Output the [X, Y] coordinate of the center of the cell containing the given text.  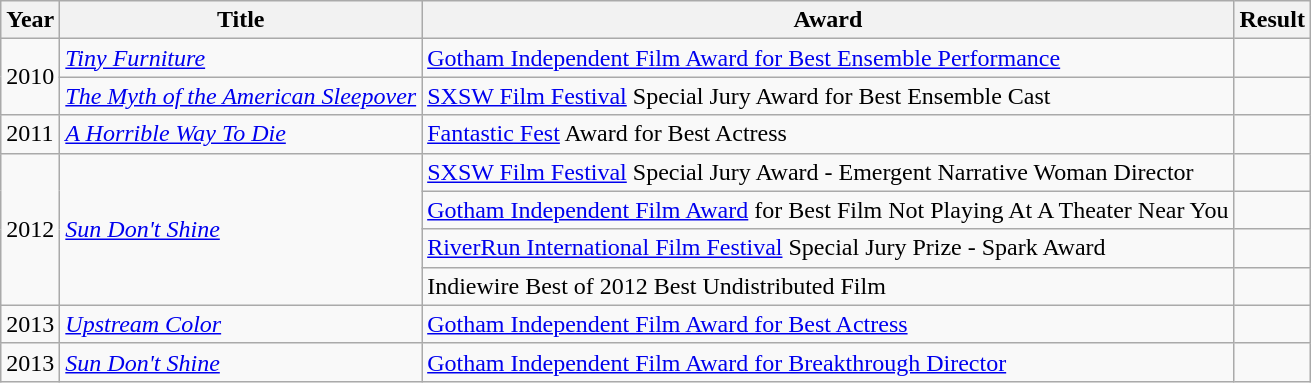
A Horrible Way To Die [241, 134]
Tiny Furniture [241, 58]
Title [241, 20]
2011 [30, 134]
The Myth of the American Sleepover [241, 96]
Fantastic Fest Award for Best Actress [828, 134]
Gotham Independent Film Award for Best Ensemble Performance [828, 58]
2012 [30, 229]
Indiewire Best of 2012 Best Undistributed Film [828, 286]
SXSW Film Festival Special Jury Award - Emergent Narrative Woman Director [828, 172]
Gotham Independent Film Award for Best Actress [828, 324]
RiverRun International Film Festival Special Jury Prize - Spark Award [828, 248]
Result [1272, 20]
Gotham Independent Film Award for Breakthrough Director [828, 362]
SXSW Film Festival Special Jury Award for Best Ensemble Cast [828, 96]
Gotham Independent Film Award for Best Film Not Playing At A Theater Near You [828, 210]
2010 [30, 77]
Upstream Color [241, 324]
Award [828, 20]
Year [30, 20]
